Find where the given text appears and provide that cell's center as [x, y] coordinate. 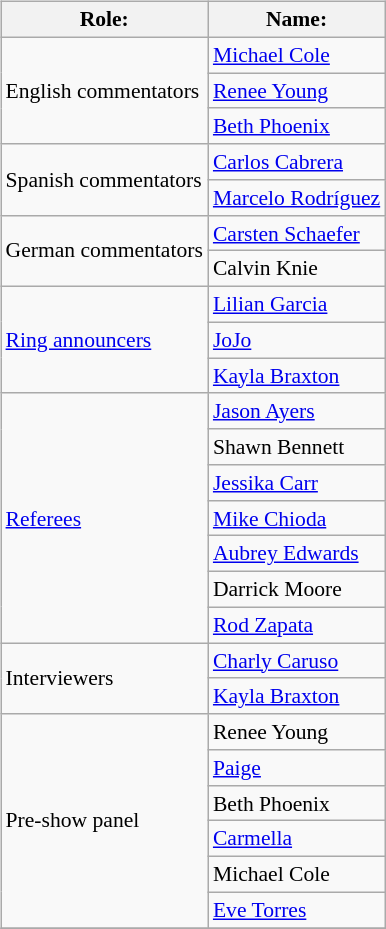
Charly Caruso [296, 661]
Referees [104, 518]
Interviewers [104, 678]
JoJo [296, 340]
Role: [104, 20]
Spanish commentators [104, 180]
Calvin Knie [296, 269]
Darrick Moore [296, 590]
Jessika Carr [296, 483]
English commentators [104, 90]
Pre-show panel [104, 821]
Ring announcers [104, 340]
Carsten Schaefer [296, 233]
Jason Ayers [296, 411]
Mike Chioda [296, 518]
Shawn Bennett [296, 447]
Marcelo Rodríguez [296, 198]
Name: [296, 20]
Carmella [296, 839]
Lilian Garcia [296, 305]
Paige [296, 768]
German commentators [104, 250]
Aubrey Edwards [296, 554]
Carlos Cabrera [296, 162]
Rod Zapata [296, 625]
Eve Torres [296, 910]
